For the text-containing cell, return its midpoint in (x, y) coordinate format. 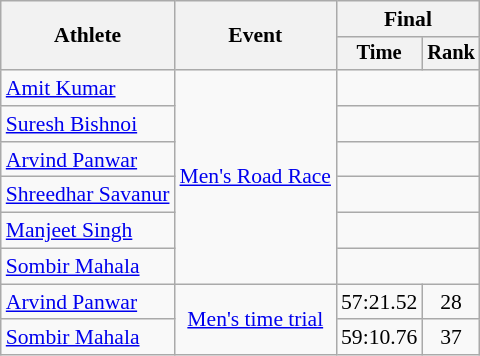
28 (451, 302)
Suresh Bishnoi (88, 124)
Final (408, 19)
Men's time trial (256, 320)
Amit Kumar (88, 88)
Athlete (88, 36)
Men's Road Race (256, 177)
37 (451, 338)
57:21.52 (379, 302)
Manjeet Singh (88, 231)
Event (256, 36)
Time (379, 54)
Shreedhar Savanur (88, 195)
Rank (451, 54)
59:10.76 (379, 338)
